Determine the (X, Y) coordinate at the center of the cell enclosing the given text.  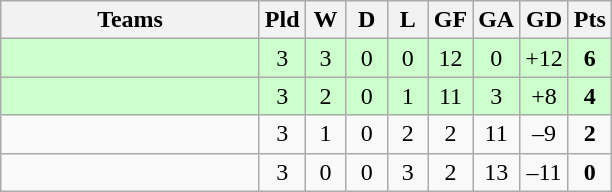
Pld (282, 20)
13 (496, 172)
Pts (590, 20)
4 (590, 96)
+12 (544, 58)
GF (450, 20)
L (408, 20)
–11 (544, 172)
6 (590, 58)
Teams (130, 20)
W (326, 20)
GA (496, 20)
GD (544, 20)
12 (450, 58)
+8 (544, 96)
–9 (544, 134)
D (366, 20)
